Capture the cell that displays the provided text and extract its (X, Y) central coordinate. 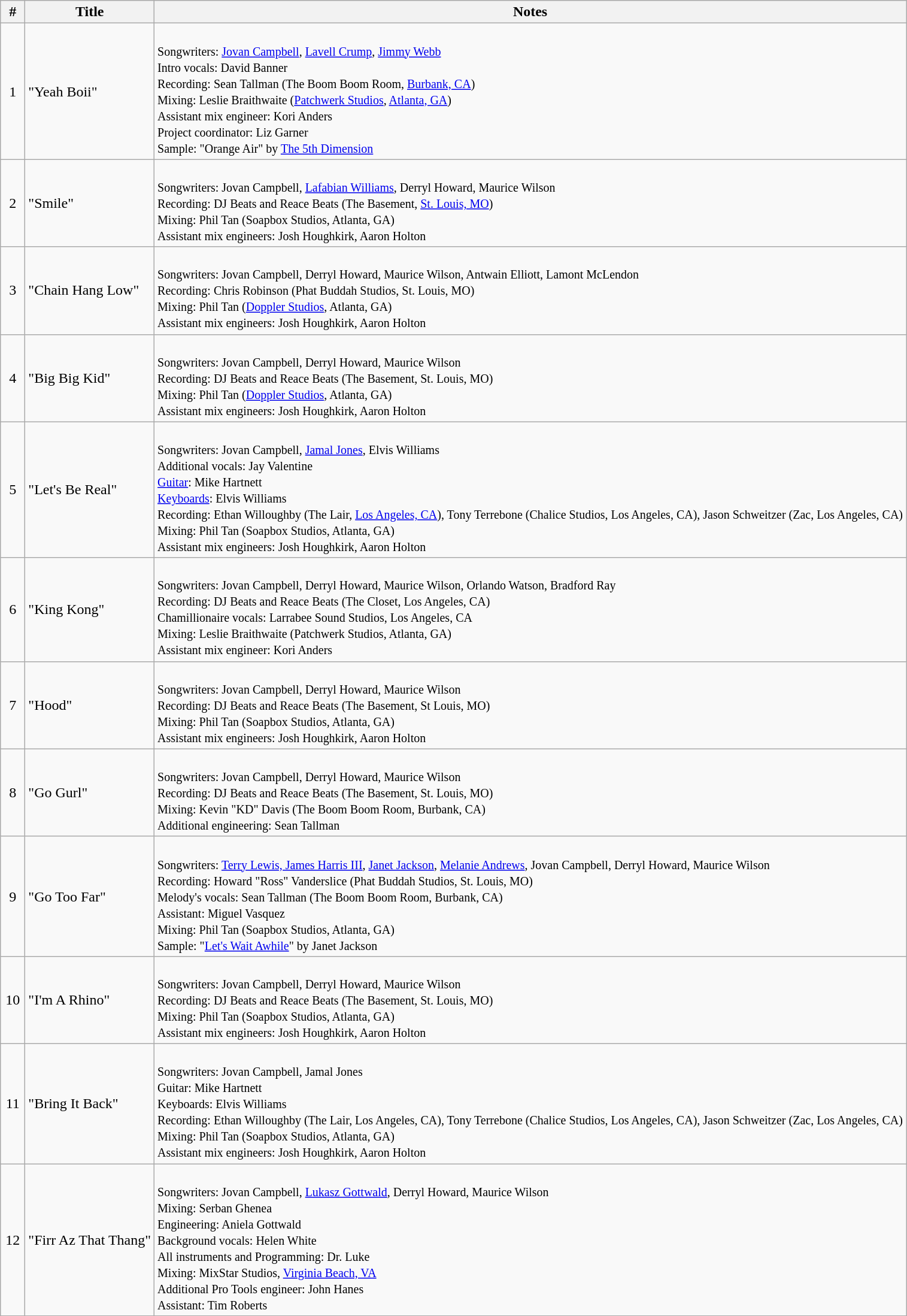
# (13, 12)
11 (13, 1103)
"Big Big Kid" (90, 378)
1 (13, 91)
"Go Gurl" (90, 792)
"Firr Az That Thang" (90, 1239)
"Smile" (90, 203)
"Bring It Back" (90, 1103)
3 (13, 291)
6 (13, 610)
7 (13, 705)
"Go Too Far" (90, 896)
"Chain Hang Low" (90, 291)
Title (90, 12)
12 (13, 1239)
"Yeah Boii" (90, 91)
8 (13, 792)
"Hood" (90, 705)
"Let's Be Real" (90, 490)
"I'm A Rhino" (90, 1000)
9 (13, 896)
5 (13, 490)
Notes (530, 12)
"King Kong" (90, 610)
2 (13, 203)
10 (13, 1000)
4 (13, 378)
